Find where the given text appears and provide that cell's center as (X, Y) coordinate. 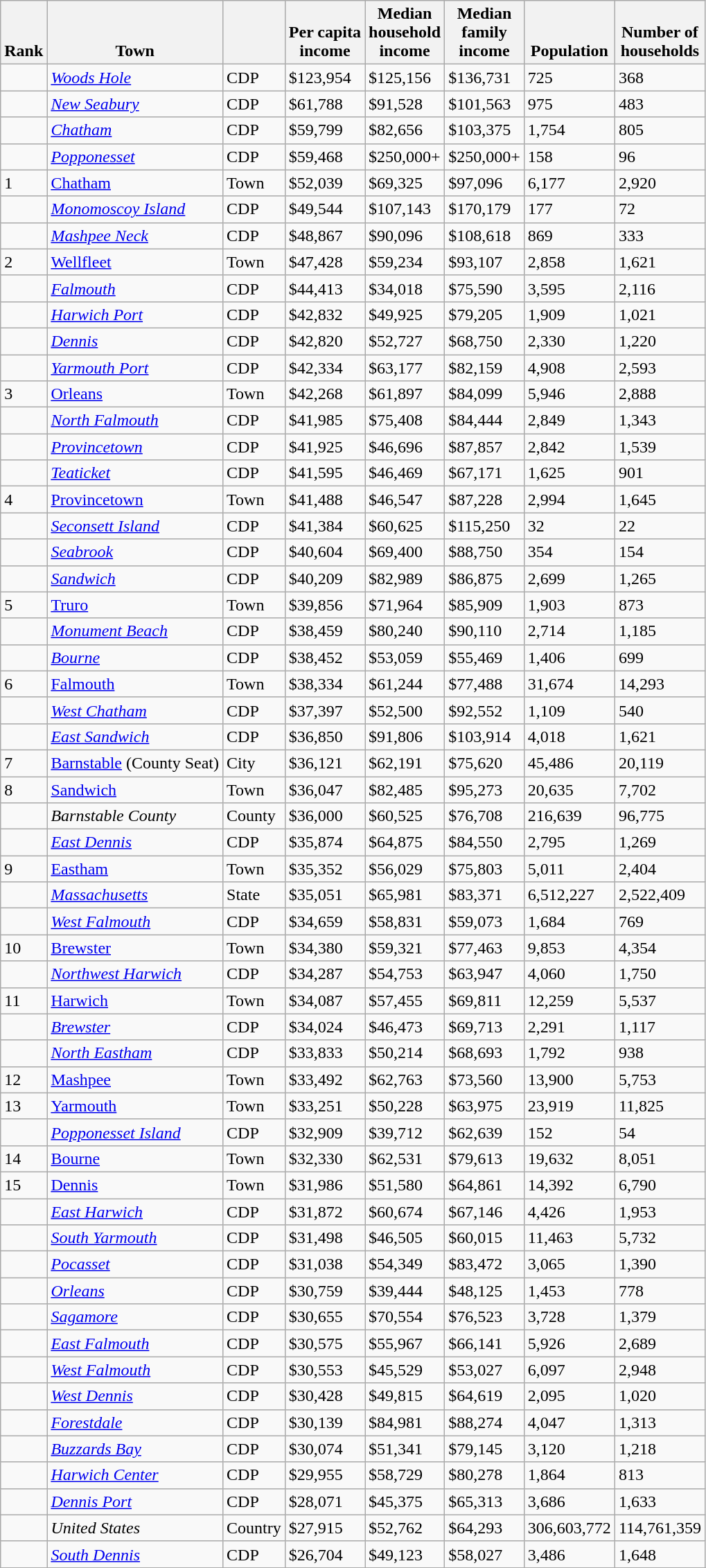
2,842 (570, 447)
$34,287 (324, 974)
East Dennis (135, 843)
$30,074 (324, 1449)
2,994 (570, 500)
$42,820 (324, 341)
11,825 (660, 1106)
$63,975 (485, 1106)
West Chatham (135, 710)
1,625 (570, 473)
9,853 (570, 948)
$60,674 (405, 1212)
1,220 (660, 341)
$83,472 (485, 1265)
6 (24, 684)
$31,498 (324, 1238)
Monument Beach (135, 631)
1,343 (660, 421)
3,595 (570, 288)
North Falmouth (135, 421)
31,674 (570, 684)
216,639 (570, 816)
$64,293 (485, 1528)
$58,831 (405, 922)
11 (24, 1001)
$34,380 (324, 948)
Teaticket (135, 473)
$36,000 (324, 816)
$63,177 (405, 368)
$50,214 (405, 1053)
1,645 (660, 500)
$45,529 (405, 1370)
Massachusetts (135, 895)
306,603,772 (570, 1528)
$97,096 (485, 183)
483 (660, 104)
3,065 (570, 1265)
$62,191 (405, 763)
3,486 (570, 1554)
2 (24, 262)
Wellfleet (135, 262)
$84,099 (485, 394)
6,177 (570, 183)
1 (24, 183)
1,864 (570, 1475)
Monomoscoy Island (135, 209)
Forestdale (135, 1422)
13 (24, 1106)
$75,590 (485, 288)
$92,552 (485, 710)
$64,861 (485, 1185)
$45,375 (405, 1501)
12 (24, 1080)
South Yarmouth (135, 1238)
$33,492 (324, 1080)
3,120 (570, 1449)
$40,209 (324, 579)
2,849 (570, 421)
6,512,227 (570, 895)
$62,531 (405, 1159)
East Sandwich (135, 737)
$58,729 (405, 1475)
$38,452 (324, 658)
$59,234 (405, 262)
19,632 (570, 1159)
$39,712 (405, 1132)
2,095 (570, 1396)
$44,413 (324, 288)
$60,015 (485, 1238)
$36,047 (324, 789)
5,732 (660, 1238)
3 (24, 394)
12,259 (570, 1001)
$30,139 (324, 1422)
$103,375 (485, 130)
$39,444 (405, 1291)
$30,428 (324, 1396)
2,522,409 (660, 895)
4,354 (660, 948)
West Dennis (135, 1396)
$52,500 (405, 710)
873 (660, 605)
4,060 (570, 974)
$60,625 (405, 526)
$93,107 (485, 262)
$39,856 (324, 605)
45,486 (570, 763)
1,020 (660, 1396)
$53,059 (405, 658)
$49,925 (405, 315)
975 (570, 104)
$37,397 (324, 710)
$86,875 (485, 579)
152 (570, 1132)
540 (660, 710)
Seconsett Island (135, 526)
96 (660, 157)
$79,205 (485, 315)
2,858 (570, 262)
$61,788 (324, 104)
$29,955 (324, 1475)
$58,027 (485, 1554)
$69,811 (485, 1001)
$33,251 (324, 1106)
Yarmouth Port (135, 368)
$68,750 (485, 341)
$49,815 (405, 1396)
$55,967 (405, 1344)
$54,753 (405, 974)
2,593 (660, 368)
$59,073 (485, 922)
$35,051 (324, 895)
$80,240 (405, 631)
$61,897 (405, 394)
901 (660, 473)
$42,334 (324, 368)
$53,027 (485, 1370)
5,926 (570, 1344)
$61,244 (405, 684)
$67,171 (485, 473)
$95,273 (485, 789)
15 (24, 1185)
2,948 (660, 1370)
Harwich (135, 1001)
8 (24, 789)
177 (570, 209)
$48,867 (324, 236)
1,313 (660, 1422)
$77,488 (485, 684)
1,909 (570, 315)
County (254, 816)
Mashpee (135, 1080)
2,689 (660, 1344)
$35,352 (324, 869)
Pocasset (135, 1265)
$26,704 (324, 1554)
20,119 (660, 763)
Country (254, 1528)
$46,469 (405, 473)
$91,806 (405, 737)
54 (660, 1132)
2,330 (570, 341)
$41,925 (324, 447)
State (254, 895)
$62,763 (405, 1080)
$69,325 (405, 183)
Harwich Center (135, 1475)
Barnstable (County Seat) (135, 763)
4 (24, 500)
$88,750 (485, 552)
$46,505 (405, 1238)
2,714 (570, 631)
$27,915 (324, 1528)
$46,696 (405, 447)
$65,313 (485, 1501)
1,218 (660, 1449)
$136,731 (485, 78)
$55,469 (485, 658)
96,775 (660, 816)
United States (135, 1528)
1,453 (570, 1291)
14,392 (570, 1185)
$30,655 (324, 1317)
5,946 (570, 394)
$69,713 (485, 1027)
1,265 (660, 579)
20,635 (570, 789)
2,291 (570, 1027)
4,426 (570, 1212)
$88,274 (485, 1422)
Popponesset Island (135, 1132)
$79,145 (485, 1449)
725 (570, 78)
5,011 (570, 869)
Eastham (135, 869)
4,047 (570, 1422)
3,728 (570, 1317)
$54,349 (405, 1265)
$82,989 (405, 579)
Mashpee Neck (135, 236)
$59,799 (324, 130)
Per capitaincome (324, 33)
699 (660, 658)
$33,833 (324, 1053)
$31,986 (324, 1185)
$70,554 (405, 1317)
$56,029 (405, 869)
City (254, 763)
1,792 (570, 1053)
$41,488 (324, 500)
$34,018 (405, 288)
East Falmouth (135, 1344)
Sagamore (135, 1317)
$60,525 (405, 816)
$82,485 (405, 789)
813 (660, 1475)
1,390 (660, 1265)
$80,278 (485, 1475)
9 (24, 869)
$57,455 (405, 1001)
Number ofhouseholds (660, 33)
$84,444 (485, 421)
$38,334 (324, 684)
13,900 (570, 1080)
Truro (135, 605)
$115,250 (485, 526)
$103,914 (485, 737)
$34,024 (324, 1027)
East Harwich (135, 1212)
$82,656 (405, 130)
Harwich Port (135, 315)
$84,550 (485, 843)
North Eastham (135, 1053)
$87,857 (485, 447)
5,537 (660, 1001)
$73,560 (485, 1080)
$47,428 (324, 262)
Yarmouth (135, 1106)
354 (570, 552)
Seabrook (135, 552)
778 (660, 1291)
$41,384 (324, 526)
1,117 (660, 1027)
Population (570, 33)
$35,874 (324, 843)
$42,832 (324, 315)
Woods Hole (135, 78)
1,406 (570, 658)
Northwest Harwich (135, 974)
14,293 (660, 684)
8,051 (660, 1159)
769 (660, 922)
3,686 (570, 1501)
7,702 (660, 789)
$79,613 (485, 1159)
$30,553 (324, 1370)
2,699 (570, 579)
Dennis Port (135, 1501)
5,753 (660, 1080)
7 (24, 763)
158 (570, 157)
869 (570, 236)
$48,125 (485, 1291)
2,888 (660, 394)
$32,909 (324, 1132)
South Dennis (135, 1554)
4,908 (570, 368)
1,539 (660, 447)
$82,159 (485, 368)
$42,268 (324, 394)
$41,595 (324, 473)
1,269 (660, 843)
$51,341 (405, 1449)
$64,619 (485, 1396)
32 (570, 526)
$85,909 (485, 605)
$108,618 (485, 236)
Medianhouseholdincome (405, 33)
$32,330 (324, 1159)
$123,954 (324, 78)
$66,141 (485, 1344)
$68,693 (485, 1053)
$41,985 (324, 421)
$49,123 (405, 1554)
$38,459 (324, 631)
114,761,359 (660, 1528)
$75,620 (485, 763)
14 (24, 1159)
$91,528 (405, 104)
$36,121 (324, 763)
$49,544 (324, 209)
$75,408 (405, 421)
$84,981 (405, 1422)
$101,563 (485, 104)
$75,803 (485, 869)
Buzzards Bay (135, 1449)
368 (660, 78)
$59,321 (405, 948)
1,185 (660, 631)
$107,143 (405, 209)
$30,759 (324, 1291)
$125,156 (405, 78)
6,790 (660, 1185)
1,684 (570, 922)
2,404 (660, 869)
1,379 (660, 1317)
22 (660, 526)
Rank (24, 33)
$83,371 (485, 895)
$46,473 (405, 1027)
2,920 (660, 183)
$50,228 (405, 1106)
1,903 (570, 605)
$46,547 (405, 500)
1,953 (660, 1212)
5 (24, 605)
$69,400 (405, 552)
$65,981 (405, 895)
1,648 (660, 1554)
1,021 (660, 315)
$62,639 (485, 1132)
$71,964 (405, 605)
2,116 (660, 288)
$90,110 (485, 631)
11,463 (570, 1238)
$67,146 (485, 1212)
$90,096 (405, 236)
$64,875 (405, 843)
$30,575 (324, 1344)
1,633 (660, 1501)
805 (660, 130)
$170,179 (485, 209)
$63,947 (485, 974)
Medianfamilyincome (485, 33)
4,018 (570, 737)
New Seabury (135, 104)
$36,850 (324, 737)
Barnstable County (135, 816)
333 (660, 236)
$76,523 (485, 1317)
$87,228 (485, 500)
$52,727 (405, 341)
10 (24, 948)
938 (660, 1053)
$28,071 (324, 1501)
1,109 (570, 710)
6,097 (570, 1370)
1,750 (660, 974)
$52,039 (324, 183)
$40,604 (324, 552)
72 (660, 209)
$31,872 (324, 1212)
1,754 (570, 130)
23,919 (570, 1106)
$34,659 (324, 922)
$59,468 (324, 157)
$77,463 (485, 948)
$76,708 (485, 816)
Popponesset (135, 157)
$51,580 (405, 1185)
2,795 (570, 843)
$34,087 (324, 1001)
$31,038 (324, 1265)
$52,762 (405, 1528)
154 (660, 552)
